From the cell containing the given text, extract its center point as (X, Y) coordinate. 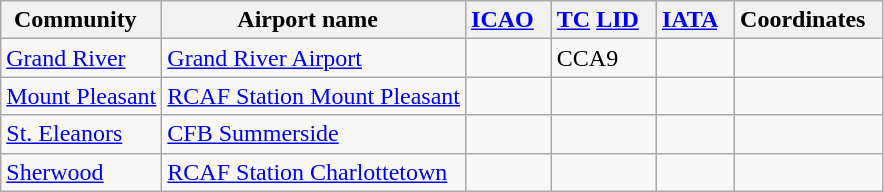
Coordinates (809, 20)
Airport name (314, 20)
IATA (695, 20)
CCA9 (604, 58)
TC LID (604, 20)
CFB Summerside (314, 134)
Sherwood (82, 172)
ICAO (509, 20)
Grand River (82, 58)
St. Eleanors (82, 134)
RCAF Station Charlottetown (314, 172)
RCAF Station Mount Pleasant (314, 96)
Mount Pleasant (82, 96)
Community (82, 20)
Grand River Airport (314, 58)
